Determine the (x, y) coordinate at the center of the cell enclosing the given text.  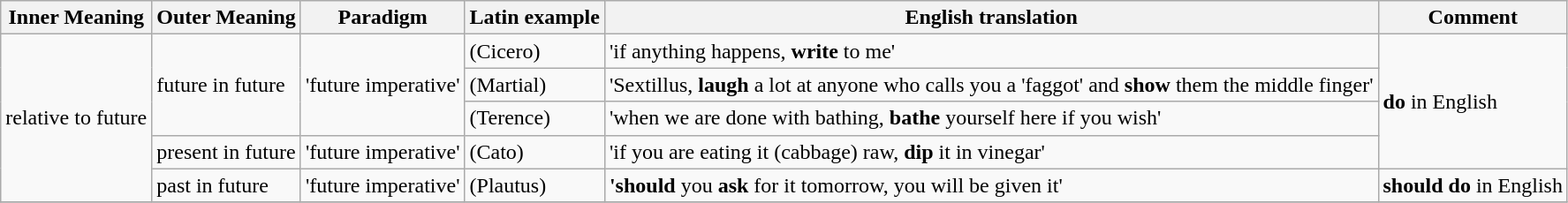
(Terence) (534, 118)
'if you are eating it (cabbage) raw, dip it in vinegar' (991, 152)
(Cato) (534, 152)
should do in English (1473, 185)
'should you ask for it tomorrow, you will be given it' (991, 185)
Inner Meaning (76, 18)
'when we are done with bathing, bathe yourself here if you wish' (991, 118)
Latin example (534, 18)
(Martial) (534, 85)
'if anything happens, write to me' (991, 51)
(Plautus) (534, 185)
Comment (1473, 18)
present in future (226, 152)
(Cicero) (534, 51)
relative to future (76, 118)
future in future (226, 85)
English translation (991, 18)
Paradigm (383, 18)
Outer Meaning (226, 18)
do in English (1473, 101)
'Sextillus, laugh a lot at anyone who calls you a 'faggot' and show them the middle finger' (991, 85)
past in future (226, 185)
